Pinpoint the cell where the given text exists, returning its [X, Y] midpoint coordinate. 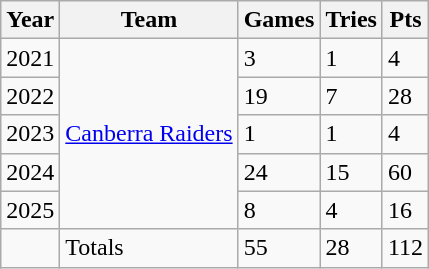
3 [279, 58]
Games [279, 20]
Pts [405, 20]
55 [279, 248]
2022 [30, 96]
2024 [30, 172]
Tries [352, 20]
16 [405, 210]
Totals [149, 248]
112 [405, 248]
24 [279, 172]
Team [149, 20]
7 [352, 96]
2023 [30, 134]
60 [405, 172]
Year [30, 20]
19 [279, 96]
15 [352, 172]
8 [279, 210]
Canberra Raiders [149, 134]
2021 [30, 58]
2025 [30, 210]
